Detect which cell encompasses the target text, then output its [x, y] center coordinate. 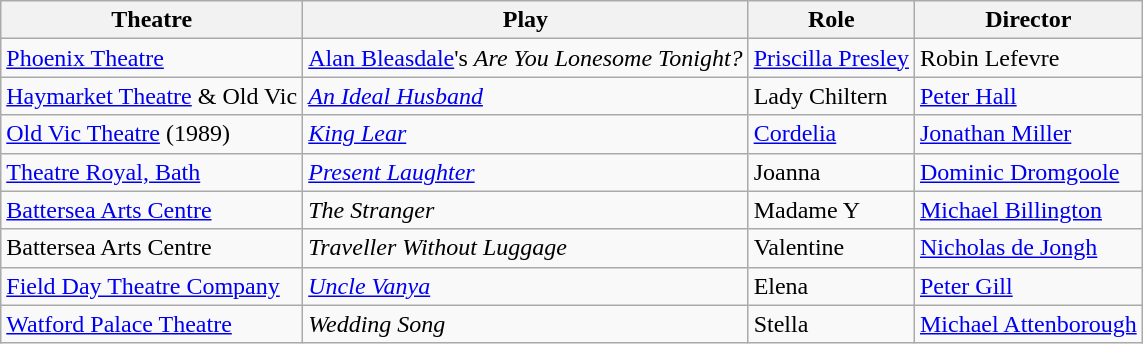
King Lear [526, 134]
Stella [831, 324]
Theatre [152, 20]
Haymarket Theatre & Old Vic [152, 96]
Peter Gill [1028, 286]
Traveller Without Luggage [526, 248]
Nicholas de Jongh [1028, 248]
Lady Chiltern [831, 96]
Wedding Song [526, 324]
Michael Attenborough [1028, 324]
Priscilla Presley [831, 58]
Old Vic Theatre (1989) [152, 134]
The Stranger [526, 210]
Dominic Dromgoole [1028, 172]
Elena [831, 286]
Joanna [831, 172]
Alan Bleasdale's Are You Lonesome Tonight? [526, 58]
Phoenix Theatre [152, 58]
Michael Billington [1028, 210]
Uncle Vanya [526, 286]
Play [526, 20]
An Ideal Husband [526, 96]
Role [831, 20]
Cordelia [831, 134]
Present Laughter [526, 172]
Robin Lefevre [1028, 58]
Peter Hall [1028, 96]
Valentine [831, 248]
Madame Y [831, 210]
Jonathan Miller [1028, 134]
Director [1028, 20]
Watford Palace Theatre [152, 324]
Field Day Theatre Company [152, 286]
Theatre Royal, Bath [152, 172]
